Extract the (x, y) coordinate from the center of the cell holding the provided text.  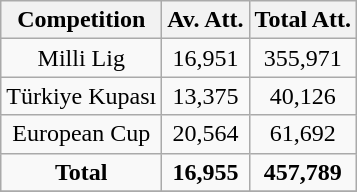
Av. Att. (206, 20)
355,971 (303, 58)
16,955 (206, 172)
Milli Lig (82, 58)
457,789 (303, 172)
Türkiye Kupası (82, 96)
20,564 (206, 134)
Total (82, 172)
13,375 (206, 96)
European Cup (82, 134)
Competition (82, 20)
Total Att. (303, 20)
40,126 (303, 96)
16,951 (206, 58)
61,692 (303, 134)
